Identify which cell holds the provided text, then report its (x, y) central coordinate. 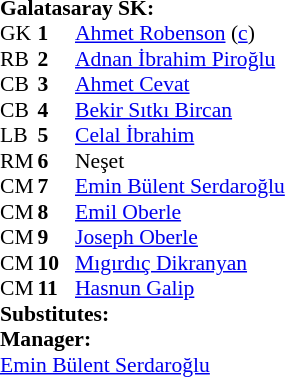
8 (57, 212)
5 (57, 135)
Substitutes: (142, 314)
Bekir Sıtkı Bircan (180, 110)
7 (57, 187)
Adnan İbrahim Piroğlu (180, 59)
RM (19, 161)
2 (57, 59)
1 (57, 33)
Emin Bülent Serdaroğlu (180, 187)
Ahmet Robenson (c) (180, 33)
Manager: (142, 339)
RB (19, 59)
9 (57, 237)
3 (57, 85)
6 (57, 161)
Ahmet Cevat (180, 85)
LB (19, 135)
Hasnun Galip (180, 289)
Joseph Oberle (180, 237)
Mıgırdıç Dikranyan (180, 263)
10 (57, 263)
Emil Oberle (180, 212)
Neşet (180, 161)
Celal İbrahim (180, 135)
4 (57, 110)
11 (57, 289)
GK (19, 33)
